Return the [x, y] coordinate for the center point of the cell that contains the specified text.  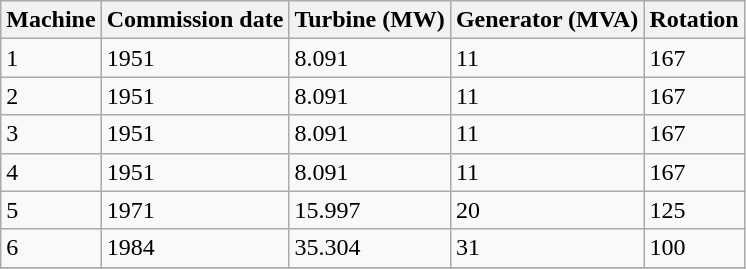
5 [51, 210]
1971 [195, 210]
Machine [51, 20]
125 [694, 210]
Commission date [195, 20]
31 [546, 248]
35.304 [370, 248]
Generator (MVA) [546, 20]
Turbine (MW) [370, 20]
1984 [195, 248]
1 [51, 58]
3 [51, 134]
100 [694, 248]
20 [546, 210]
2 [51, 96]
6 [51, 248]
Rotation [694, 20]
4 [51, 172]
15.997 [370, 210]
